For the text-containing cell, return its midpoint in [X, Y] coordinate format. 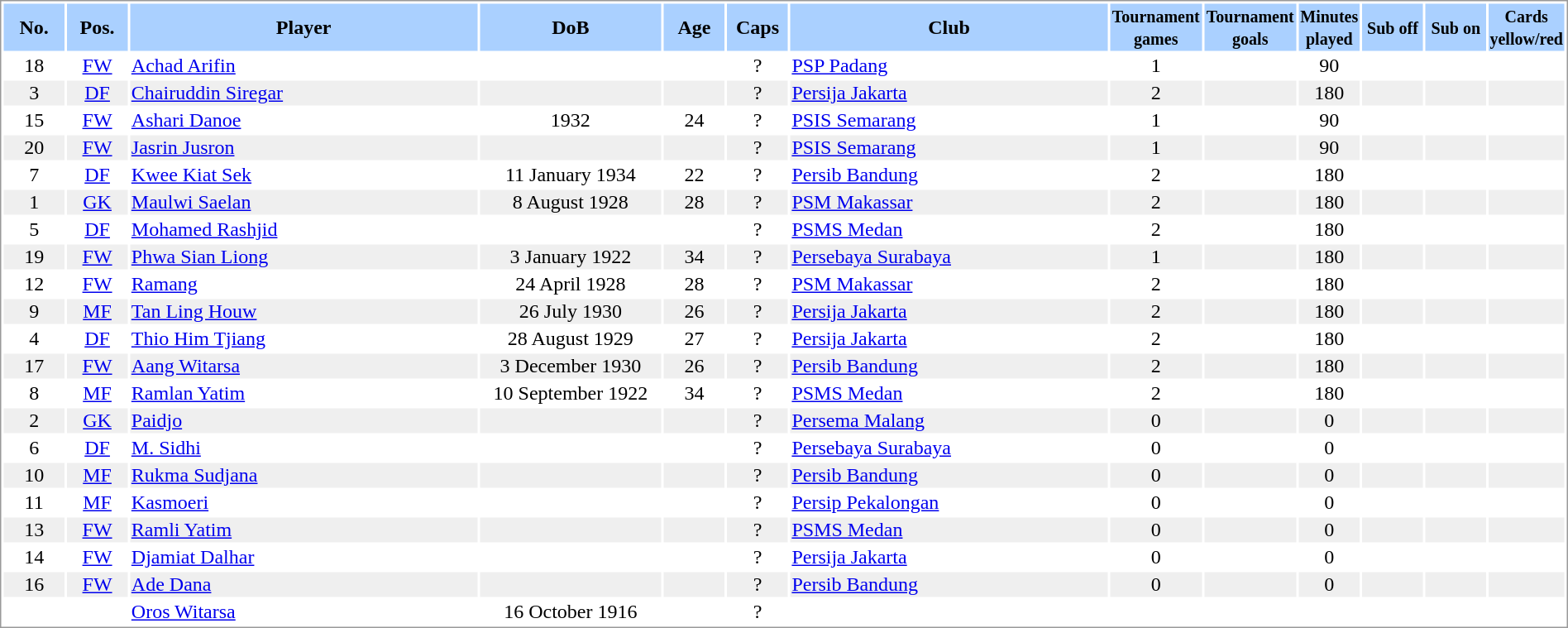
27 [695, 338]
8 [33, 393]
M. Sidhi [304, 448]
Ramang [304, 284]
22 [695, 175]
3 December 1930 [571, 367]
24 [695, 120]
Sub on [1456, 26]
PSP Padang [949, 65]
Chairuddin Siregar [304, 93]
Thio Him Tjiang [304, 338]
13 [33, 530]
19 [33, 257]
5 [33, 229]
Maulwi Saelan [304, 203]
14 [33, 557]
9 [33, 312]
10 September 1922 [571, 393]
6 [33, 448]
Tan Ling Houw [304, 312]
Persip Pekalongan [949, 502]
Persema Malang [949, 421]
Ade Dana [304, 585]
Kasmoeri [304, 502]
Ramli Yatim [304, 530]
10 [33, 476]
Oros Witarsa [304, 611]
No. [33, 26]
26 July 1930 [571, 312]
Djamiat Dalhar [304, 557]
18 [33, 65]
Achad Arifin [304, 65]
Ramlan Yatim [304, 393]
16 [33, 585]
15 [33, 120]
3 January 1922 [571, 257]
Paidjo [304, 421]
7 [33, 175]
Kwee Kiat Sek [304, 175]
Tournamentgoals [1250, 26]
11 [33, 502]
Player [304, 26]
Minutesplayed [1329, 26]
1932 [571, 120]
24 April 1928 [571, 284]
Cardsyellow/red [1527, 26]
17 [33, 367]
Aang Witarsa [304, 367]
Mohamed Rashjid [304, 229]
Phwa Sian Liong [304, 257]
8 August 1928 [571, 203]
Tournamentgames [1156, 26]
20 [33, 148]
Rukma Sudjana [304, 476]
Sub off [1393, 26]
12 [33, 284]
DoB [571, 26]
Club [949, 26]
Pos. [98, 26]
28 August 1929 [571, 338]
Age [695, 26]
Ashari Danoe [304, 120]
3 [33, 93]
Jasrin Jusron [304, 148]
11 January 1934 [571, 175]
4 [33, 338]
Caps [758, 26]
16 October 1916 [571, 611]
